Extract the (X, Y) coordinate from the center of the cell holding the provided text.  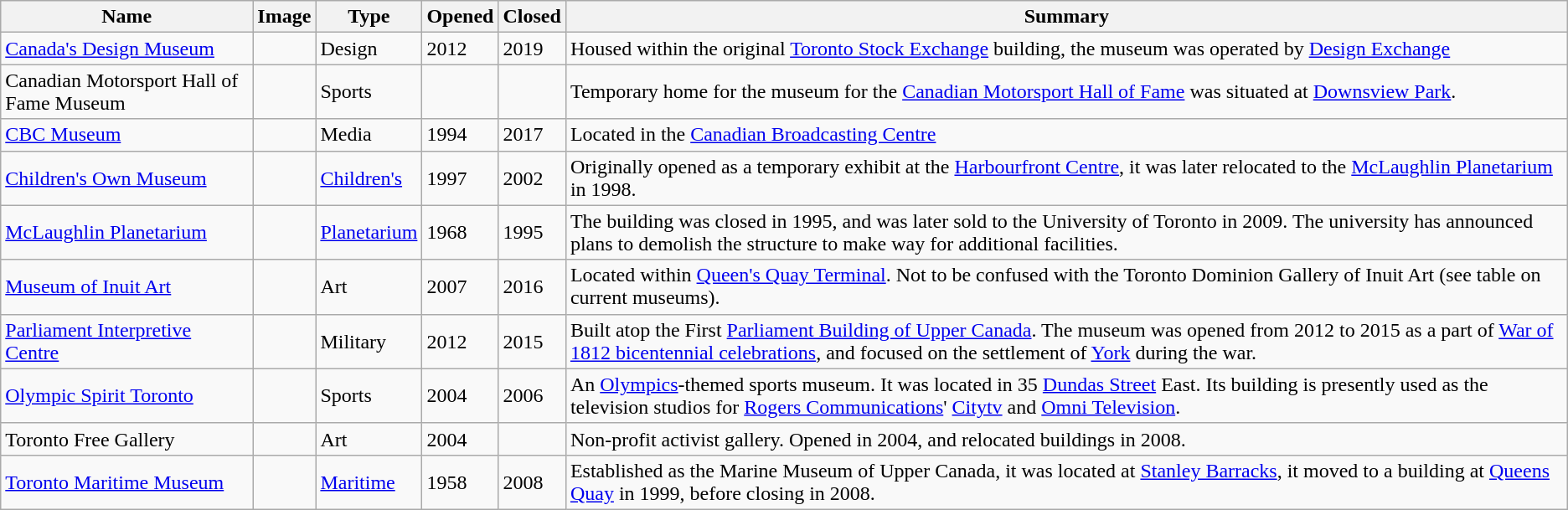
1997 (461, 178)
Media (369, 135)
McLaughlin Planetarium (127, 233)
Located within Queen's Quay Terminal. Not to be confused with the Toronto Dominion Gallery of Inuit Art (see table on current museums). (1066, 286)
Name (127, 17)
Parliament Interpretive Centre (127, 342)
Image (285, 17)
2015 (532, 342)
2002 (532, 178)
Planetarium (369, 233)
Canada's Design Museum (127, 49)
1958 (461, 482)
Toronto Maritime Museum (127, 482)
CBC Museum (127, 135)
Military (369, 342)
Closed (532, 17)
Summary (1066, 17)
Design (369, 49)
Museum of Inuit Art (127, 286)
Opened (461, 17)
Temporary home for the museum for the Canadian Motorsport Hall of Fame was situated at Downsview Park. (1066, 92)
1995 (532, 233)
Toronto Free Gallery (127, 439)
2008 (532, 482)
2019 (532, 49)
2007 (461, 286)
Children's (369, 178)
2006 (532, 395)
Housed within the original Toronto Stock Exchange building, the museum was operated by Design Exchange (1066, 49)
Children's Own Museum (127, 178)
Type (369, 17)
1994 (461, 135)
1968 (461, 233)
2016 (532, 286)
Located in the Canadian Broadcasting Centre (1066, 135)
Originally opened as a temporary exhibit at the Harbourfront Centre, it was later relocated to the McLaughlin Planetarium in 1998. (1066, 178)
Maritime (369, 482)
Olympic Spirit Toronto (127, 395)
Canadian Motorsport Hall of Fame Museum (127, 92)
2017 (532, 135)
Non-profit activist gallery. Opened in 2004, and relocated buildings in 2008. (1066, 439)
